Determine the [x, y] coordinate at the center of the cell enclosing the given text.  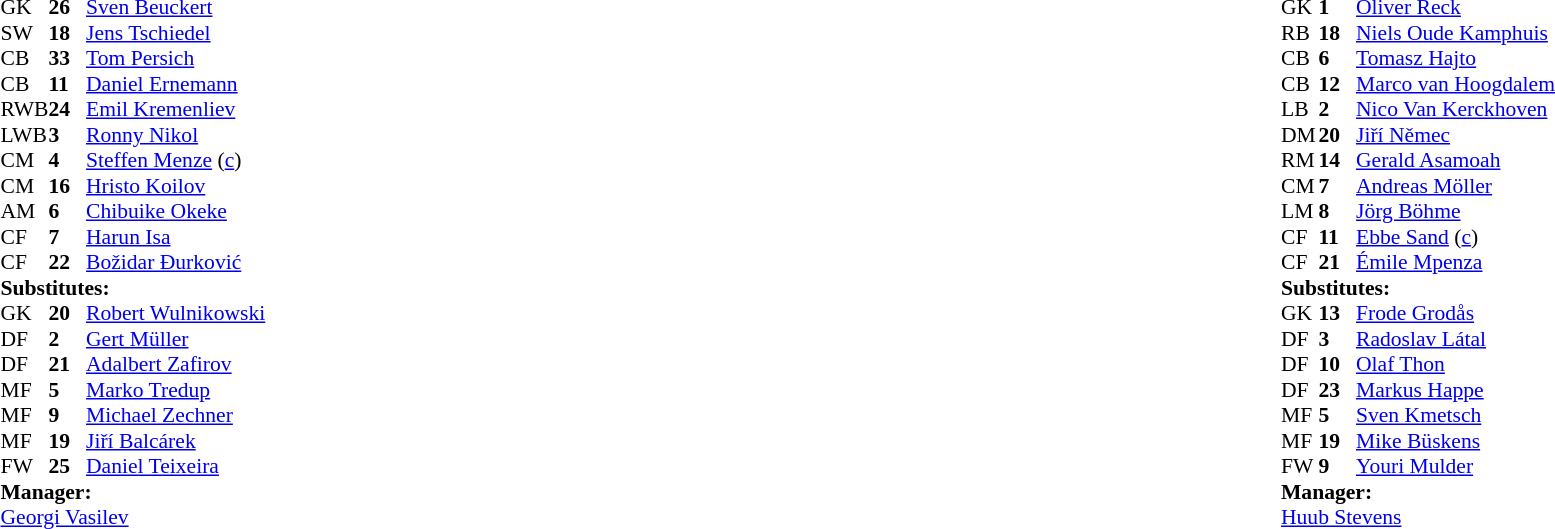
Michael Zechner [176, 415]
Émile Mpenza [1456, 263]
Marko Tredup [176, 390]
25 [67, 467]
Daniel Teixeira [176, 467]
RWB [24, 109]
Radoslav Látal [1456, 339]
Ronny Nikol [176, 135]
10 [1337, 365]
Chibuike Okeke [176, 211]
Jörg Böhme [1456, 211]
Daniel Ernemann [176, 84]
RM [1300, 161]
Sven Kmetsch [1456, 415]
13 [1337, 313]
Nico Van Kerckhoven [1456, 109]
Emil Kremenliev [176, 109]
Robert Wulnikowski [176, 313]
AM [24, 211]
Tom Persich [176, 59]
23 [1337, 390]
Andreas Möller [1456, 186]
24 [67, 109]
Tomasz Hajto [1456, 59]
4 [67, 161]
Frode Grodås [1456, 313]
16 [67, 186]
SW [24, 33]
Markus Happe [1456, 390]
Harun Isa [176, 237]
Olaf Thon [1456, 365]
Mike Büskens [1456, 441]
Niels Oude Kamphuis [1456, 33]
LWB [24, 135]
8 [1337, 211]
Youri Mulder [1456, 467]
Ebbe Sand (c) [1456, 237]
Gerald Asamoah [1456, 161]
Marco van Hoogdalem [1456, 84]
33 [67, 59]
Jens Tschiedel [176, 33]
Božidar Đurković [176, 263]
Steffen Menze (c) [176, 161]
RB [1300, 33]
LM [1300, 211]
Adalbert Zafirov [176, 365]
22 [67, 263]
Gert Müller [176, 339]
Jiří Němec [1456, 135]
12 [1337, 84]
LB [1300, 109]
Jiří Balcárek [176, 441]
Hristo Koilov [176, 186]
DM [1300, 135]
14 [1337, 161]
